Capture the cell that displays the provided text and extract its [x, y] central coordinate. 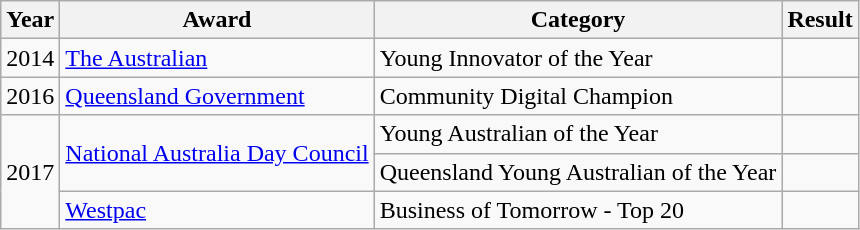
Young Innovator of the Year [578, 58]
2014 [30, 58]
2016 [30, 96]
Queensland Government [217, 96]
Award [217, 20]
Community Digital Champion [578, 96]
National Australia Day Council [217, 153]
Westpac [217, 210]
Business of Tomorrow - Top 20 [578, 210]
Category [578, 20]
Young Australian of the Year [578, 134]
Result [820, 20]
The Australian [217, 58]
Year [30, 20]
2017 [30, 172]
Queensland Young Australian of the Year [578, 172]
